Detect which cell encompasses the target text, then output its [x, y] center coordinate. 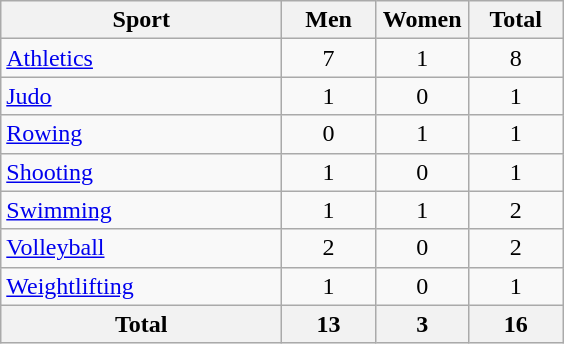
Women [422, 20]
Shooting [142, 172]
3 [422, 324]
7 [329, 58]
Judo [142, 96]
Men [329, 20]
16 [516, 324]
Sport [142, 20]
Athletics [142, 58]
Weightlifting [142, 286]
Swimming [142, 210]
13 [329, 324]
8 [516, 58]
Volleyball [142, 248]
Rowing [142, 134]
